For the text-containing cell, return its midpoint in (X, Y) coordinate format. 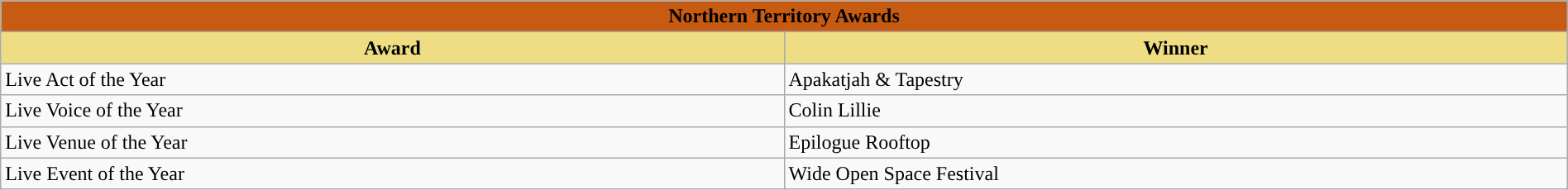
Northern Territory Awards (784, 17)
Colin Lillie (1176, 111)
Winner (1176, 48)
Live Voice of the Year (392, 111)
Award (392, 48)
Live Act of the Year (392, 79)
Live Event of the Year (392, 173)
Epilogue Rooftop (1176, 142)
Live Venue of the Year (392, 142)
Wide Open Space Festival (1176, 173)
Apakatjah & Tapestry (1176, 79)
